Output the (x, y) coordinate of the center of the cell containing the given text.  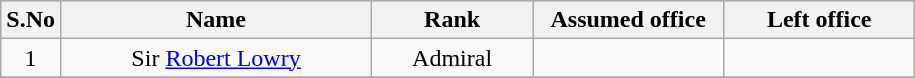
Name (216, 20)
Sir Robert Lowry (216, 58)
Admiral (452, 58)
S.No (31, 20)
Assumed office (628, 20)
Left office (820, 20)
1 (31, 58)
Rank (452, 20)
